Scan for the cell matching the given text and deliver its [X, Y] coordinate at center. 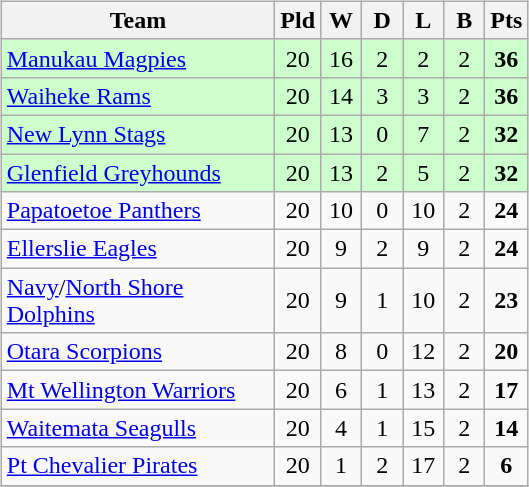
Team [138, 20]
8 [342, 352]
Mt Wellington Warriors [138, 390]
12 [424, 352]
Pt Chevalier Pirates [138, 466]
7 [424, 134]
Otara Scorpions [138, 352]
16 [342, 58]
Navy/North Shore Dolphins [138, 300]
B [464, 20]
Waiheke Rams [138, 96]
W [342, 20]
Pts [506, 20]
23 [506, 300]
5 [424, 173]
D [382, 20]
Waitemata Seagulls [138, 428]
Manukau Magpies [138, 58]
Ellerslie Eagles [138, 249]
Papatoetoe Panthers [138, 211]
4 [342, 428]
15 [424, 428]
New Lynn Stags [138, 134]
Pld [298, 20]
L [424, 20]
Glenfield Greyhounds [138, 173]
